Extract the [x, y] coordinate from the center of the cell holding the provided text.  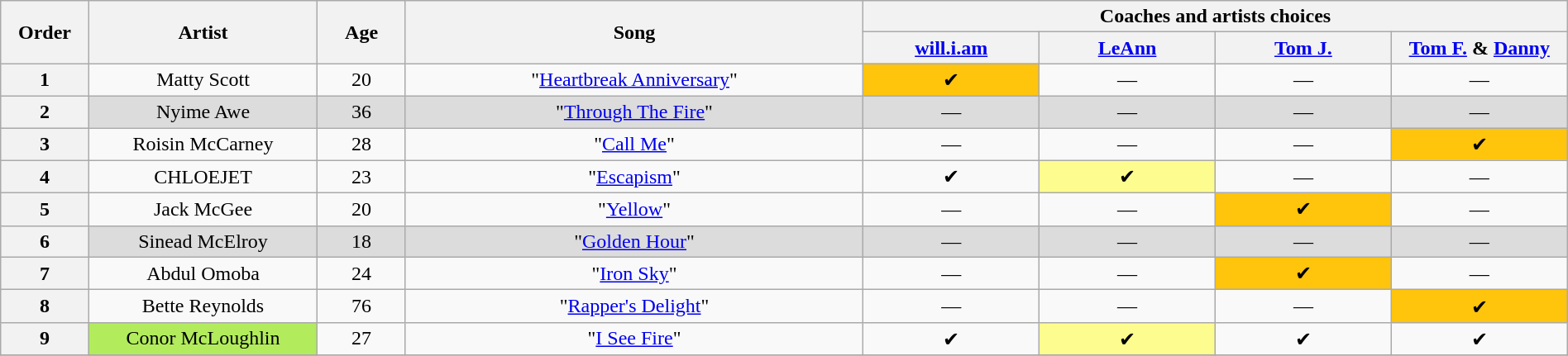
36 [361, 112]
18 [361, 241]
7 [45, 273]
4 [45, 177]
will.i.am [951, 48]
2 [45, 112]
27 [361, 339]
Coaches and artists choices [1216, 17]
Matty Scott [203, 80]
9 [45, 339]
Order [45, 32]
Artist [203, 32]
"Call Me" [633, 144]
"Golden Hour" [633, 241]
LeAnn [1128, 48]
"Through The Fire" [633, 112]
6 [45, 241]
Tom J. [1303, 48]
Roisin McCarney [203, 144]
24 [361, 273]
"Rapper's Delight" [633, 306]
Age [361, 32]
Song [633, 32]
Abdul Omoba [203, 273]
"Iron Sky" [633, 273]
Jack McGee [203, 210]
Bette Reynolds [203, 306]
Tom F. & Danny [1479, 48]
"Yellow" [633, 210]
8 [45, 306]
Conor McLoughlin [203, 339]
1 [45, 80]
Nyime Awe [203, 112]
3 [45, 144]
Sinead McElroy [203, 241]
"I See Fire" [633, 339]
CHLOEJET [203, 177]
28 [361, 144]
"Heartbreak Anniversary" [633, 80]
"Escapism" [633, 177]
5 [45, 210]
23 [361, 177]
76 [361, 306]
